Extract the (X, Y) coordinate from the center of the cell holding the provided text.  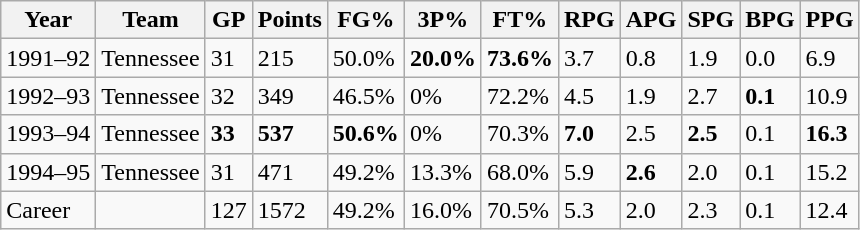
70.3% (520, 134)
33 (228, 134)
2.3 (711, 210)
127 (228, 210)
4.5 (589, 96)
2.6 (651, 172)
0.8 (651, 58)
1992–93 (48, 96)
70.5% (520, 210)
13.3% (442, 172)
PPG (830, 20)
GP (228, 20)
2.7 (711, 96)
Year (48, 20)
50.6% (366, 134)
16.3 (830, 134)
6.9 (830, 58)
0.0 (770, 58)
1993–94 (48, 134)
537 (290, 134)
46.5% (366, 96)
SPG (711, 20)
FG% (366, 20)
5.3 (589, 210)
20.0% (442, 58)
471 (290, 172)
215 (290, 58)
1991–92 (48, 58)
5.9 (589, 172)
1572 (290, 210)
APG (651, 20)
FT% (520, 20)
16.0% (442, 210)
12.4 (830, 210)
349 (290, 96)
Career (48, 210)
RPG (589, 20)
Points (290, 20)
7.0 (589, 134)
BPG (770, 20)
72.2% (520, 96)
73.6% (520, 58)
32 (228, 96)
3.7 (589, 58)
3P% (442, 20)
15.2 (830, 172)
50.0% (366, 58)
10.9 (830, 96)
68.0% (520, 172)
1994–95 (48, 172)
Team (150, 20)
